Find where the given text appears and provide that cell's center as [x, y] coordinate. 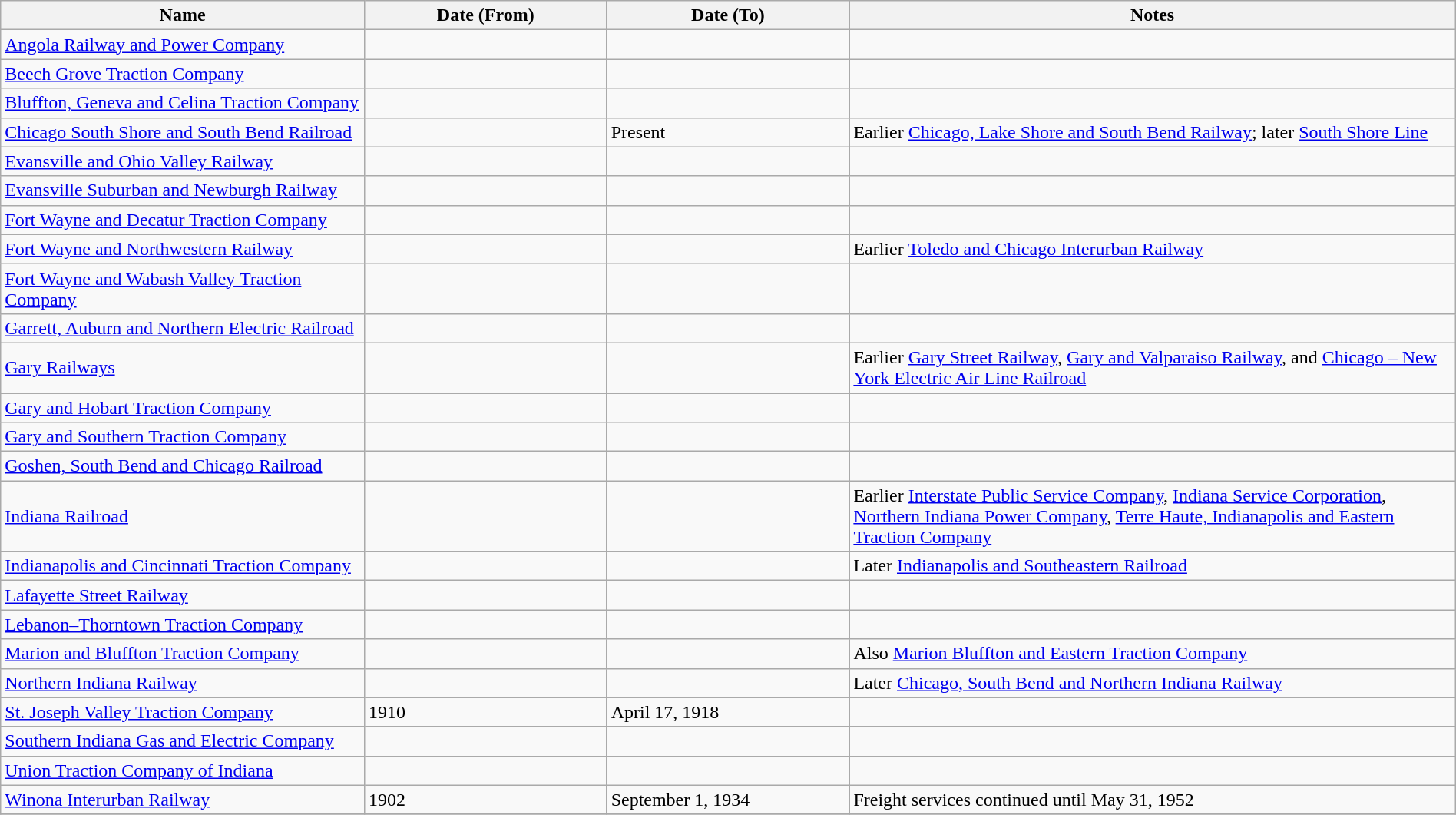
Notes [1152, 15]
Bluffton, Geneva and Celina Traction Company [183, 103]
1902 [485, 800]
Southern Indiana Gas and Electric Company [183, 741]
Present [728, 132]
Fort Wayne and Northwestern Railway [183, 249]
Garrett, Auburn and Northern Electric Railroad [183, 328]
Beech Grove Traction Company [183, 74]
April 17, 1918 [728, 712]
Angola Railway and Power Company [183, 45]
Later Indianapolis and Southeastern Railroad [1152, 566]
Earlier Gary Street Railway, Gary and Valparaiso Railway, and Chicago – New York Electric Air Line Railroad [1152, 367]
Evansville Suburban and Newburgh Railway [183, 190]
Earlier Toledo and Chicago Interurban Railway [1152, 249]
Name [183, 15]
Earlier Chicago, Lake Shore and South Bend Railway; later South Shore Line [1152, 132]
Freight services continued until May 31, 1952 [1152, 800]
Lafayette Street Railway [183, 595]
Date (To) [728, 15]
Evansville and Ohio Valley Railway [183, 161]
Later Chicago, South Bend and Northern Indiana Railway [1152, 683]
September 1, 1934 [728, 800]
Indianapolis and Cincinnati Traction Company [183, 566]
Gary and Hobart Traction Company [183, 408]
Gary Railways [183, 367]
St. Joseph Valley Traction Company [183, 712]
Lebanon–Thorntown Traction Company [183, 625]
Winona Interurban Railway [183, 800]
Gary and Southern Traction Company [183, 437]
Also Marion Bluffton and Eastern Traction Company [1152, 654]
Marion and Bluffton Traction Company [183, 654]
Chicago South Shore and South Bend Railroad [183, 132]
Fort Wayne and Decatur Traction Company [183, 220]
Union Traction Company of Indiana [183, 770]
Fort Wayne and Wabash Valley Traction Company [183, 289]
1910 [485, 712]
Indiana Railroad [183, 516]
Date (From) [485, 15]
Goshen, South Bend and Chicago Railroad [183, 466]
Northern Indiana Railway [183, 683]
